Return the (X, Y) coordinate for the center point of the cell that contains the specified text.  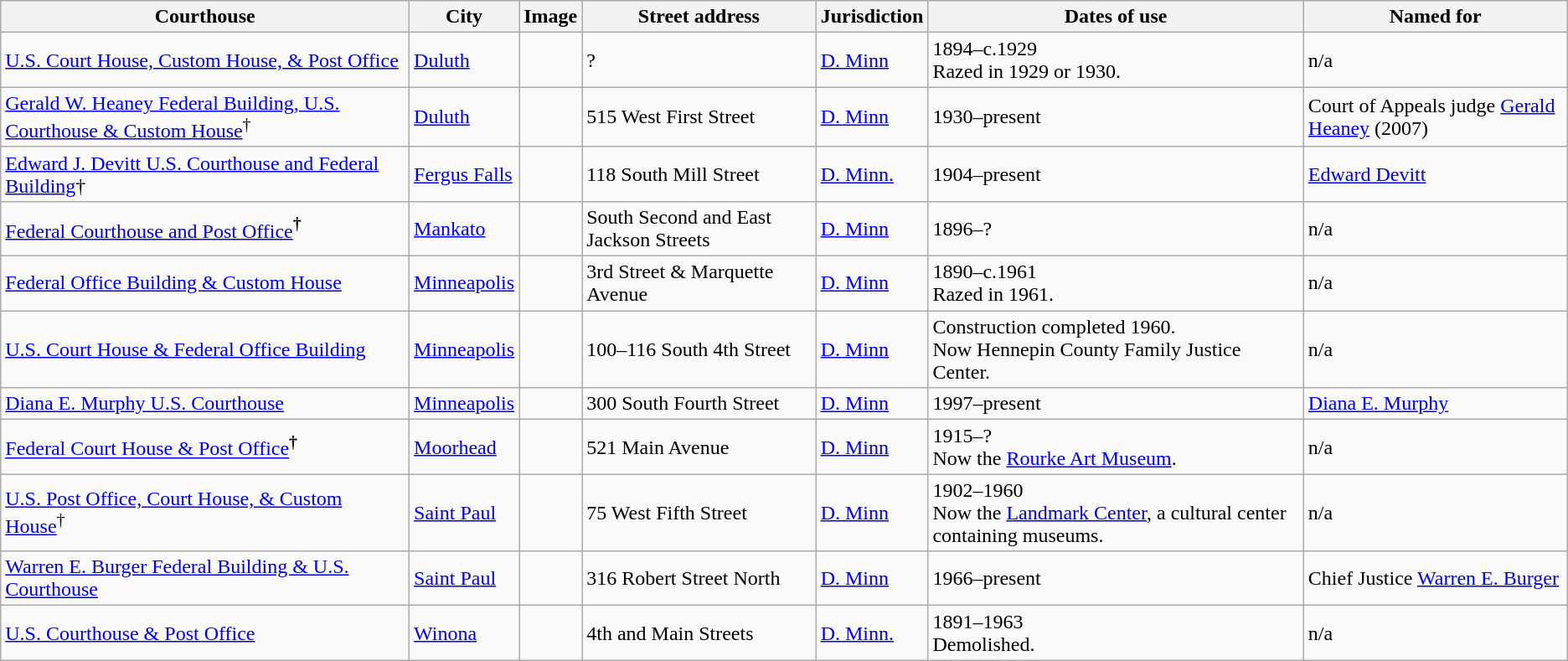
1891–1963Demolished. (1116, 633)
Warren E. Burger Federal Building & U.S. Courthouse (205, 578)
100–116 South 4th Street (699, 349)
1890–c.1961Razed in 1961. (1116, 283)
Courthouse (205, 17)
515 West First Street (699, 117)
1997–present (1116, 404)
Jurisdiction (872, 17)
? (699, 60)
Named for (1436, 17)
U.S. Post Office, Court House, & Custom House† (205, 513)
Fergus Falls (464, 174)
1930–present (1116, 117)
1902–1960Now the Landmark Center, a cultural center containing museums. (1116, 513)
1894–c.1929Razed in 1929 or 1930. (1116, 60)
75 West Fifth Street (699, 513)
1915–?Now the Rourke Art Museum. (1116, 447)
Gerald W. Heaney Federal Building, U.S. Courthouse & Custom House† (205, 117)
1896–? (1116, 228)
118 South Mill Street (699, 174)
Dates of use (1116, 17)
Mankato (464, 228)
Federal Office Building & Custom House (205, 283)
1966–present (1116, 578)
4th and Main Streets (699, 633)
Chief Justice Warren E. Burger (1436, 578)
Construction completed 1960.Now Hennepin County Family Justice Center. (1116, 349)
3rd Street & Marquette Avenue (699, 283)
Edward Devitt (1436, 174)
South Second and East Jackson Streets (699, 228)
Federal Court House & Post Office† (205, 447)
Diana E. Murphy U.S. Courthouse (205, 404)
U.S. Court House & Federal Office Building (205, 349)
Image (551, 17)
Diana E. Murphy (1436, 404)
Federal Courthouse and Post Office† (205, 228)
521 Main Avenue (699, 447)
300 South Fourth Street (699, 404)
U.S. Courthouse & Post Office (205, 633)
316 Robert Street North (699, 578)
Street address (699, 17)
City (464, 17)
Court of Appeals judge Gerald Heaney (2007) (1436, 117)
Winona (464, 633)
Edward J. Devitt U.S. Courthouse and Federal Building† (205, 174)
U.S. Court House, Custom House, & Post Office (205, 60)
1904–present (1116, 174)
Moorhead (464, 447)
